Find where the given text appears and provide that cell's center as (X, Y) coordinate. 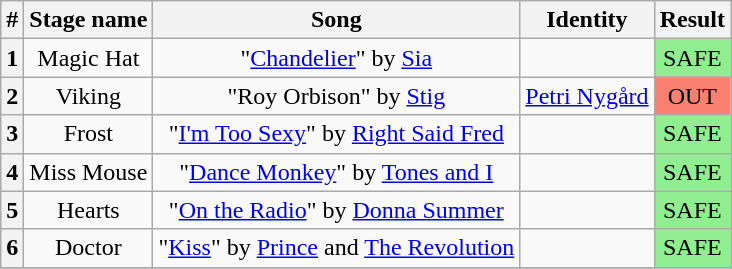
"Kiss" by Prince and The Revolution (336, 248)
Viking (88, 96)
# (12, 20)
5 (12, 210)
Identity (587, 20)
Stage name (88, 20)
Song (336, 20)
"On the Radio" by Donna Summer (336, 210)
6 (12, 248)
4 (12, 172)
Miss Mouse (88, 172)
Frost (88, 134)
2 (12, 96)
"Chandelier" by Sia (336, 58)
Doctor (88, 248)
Petri Nygård (587, 96)
"Roy Orbison" by Stig (336, 96)
Magic Hat (88, 58)
3 (12, 134)
Hearts (88, 210)
Result (692, 20)
"I'm Too Sexy" by Right Said Fred (336, 134)
OUT (692, 96)
1 (12, 58)
"Dance Monkey" by Tones and I (336, 172)
